Capture the cell that displays the provided text and extract its (x, y) central coordinate. 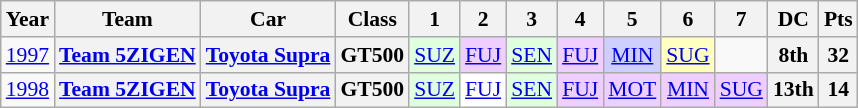
7 (742, 19)
Car (268, 19)
DC (794, 19)
13th (794, 90)
Class (372, 19)
1997 (28, 55)
Team (128, 19)
MOT (632, 90)
6 (688, 19)
Year (28, 19)
5 (632, 19)
4 (580, 19)
Pts (838, 19)
2 (483, 19)
14 (838, 90)
3 (532, 19)
8th (794, 55)
1 (434, 19)
32 (838, 55)
1998 (28, 90)
